Identify which cell holds the provided text, then report its (X, Y) central coordinate. 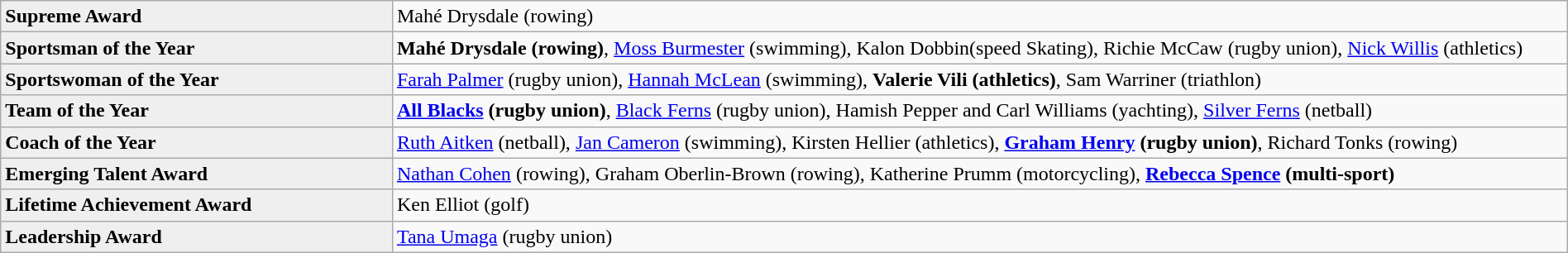
Nathan Cohen (rowing), Graham Oberlin-Brown (rowing), Katherine Prumm (motorcycling), Rebecca Spence (multi-sport) (979, 174)
Sportswoman of the Year (197, 79)
Farah Palmer (rugby union), Hannah McLean (swimming), Valerie Vili (athletics), Sam Warriner (triathlon) (979, 79)
Sportsman of the Year (197, 48)
Coach of the Year (197, 142)
Emerging Talent Award (197, 174)
Ken Elliot (golf) (979, 205)
Supreme Award (197, 17)
Lifetime Achievement Award (197, 205)
Leadership Award (197, 236)
All Blacks (rugby union), Black Ferns (rugby union), Hamish Pepper and Carl Williams (yachting), Silver Ferns (netball) (979, 111)
Team of the Year (197, 111)
Tana Umaga (rugby union) (979, 236)
Mahé Drysdale (rowing), Moss Burmester (swimming), Kalon Dobbin(speed Skating), Richie McCaw (rugby union), Nick Willis (athletics) (979, 48)
Ruth Aitken (netball), Jan Cameron (swimming), Kirsten Hellier (athletics), Graham Henry (rugby union), Richard Tonks (rowing) (979, 142)
Mahé Drysdale (rowing) (979, 17)
